Identify which cell holds the provided text, then report its [X, Y] central coordinate. 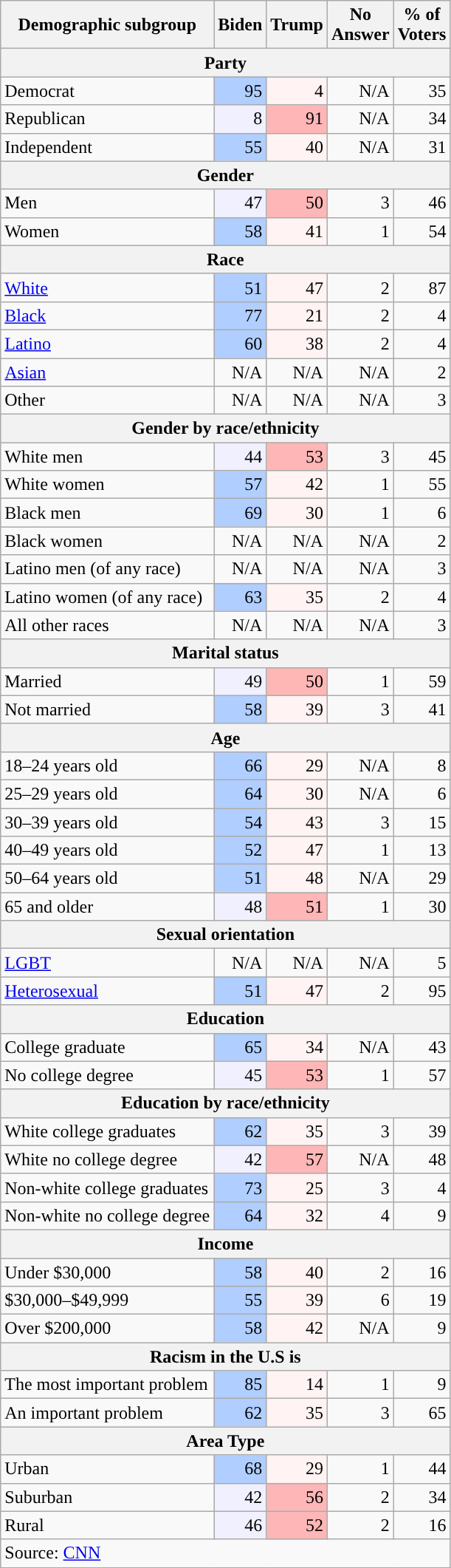
Under $30,000 [108, 1272]
66 [241, 766]
Education by race/ethnicity [226, 1103]
Black men [108, 513]
Asian [108, 372]
Biden [241, 25]
85 [241, 1385]
69 [241, 513]
Non-white no college degree [108, 1216]
Latino women (of any race) [108, 597]
Men [108, 203]
49 [241, 681]
% ofVoters [422, 25]
60 [241, 344]
38 [297, 344]
21 [297, 316]
59 [422, 681]
18–24 years old [108, 766]
The most important problem [108, 1385]
Other [108, 400]
Republican [108, 119]
15 [422, 822]
56 [297, 1497]
91 [297, 119]
Non-white college graduates [108, 1187]
77 [241, 316]
No college degree [108, 1075]
5 [422, 963]
Women [108, 231]
An important problem [108, 1413]
Rural [108, 1525]
Suburban [108, 1497]
Marital status [226, 653]
Democrat [108, 91]
19 [422, 1301]
Married [108, 681]
Area Type [226, 1441]
Over $200,000 [108, 1329]
Source: CNN [226, 1553]
Latino men (of any race) [108, 569]
White [108, 287]
Gender [226, 175]
63 [241, 597]
White college graduates [108, 1131]
25–29 years old [108, 794]
LGBT [108, 963]
Not married [108, 709]
Urban [108, 1469]
Latino [108, 344]
White no college degree [108, 1159]
$30,000–$49,999 [108, 1301]
40–49 years old [108, 851]
Education [226, 1019]
Sexual orientation [226, 935]
NoAnswer [360, 25]
31 [422, 147]
College graduate [108, 1047]
Party [226, 63]
Race [226, 259]
65 and older [108, 907]
32 [297, 1216]
Trump [297, 25]
Black [108, 316]
14 [297, 1385]
Age [226, 737]
Income [226, 1244]
Demographic subgroup [108, 25]
All other races [108, 625]
30–39 years old [108, 822]
White men [108, 457]
Heterosexual [108, 991]
68 [241, 1469]
Black women [108, 541]
25 [297, 1187]
87 [422, 287]
13 [422, 851]
50–64 years old [108, 879]
Independent [108, 147]
Racism in the U.S is [226, 1357]
White women [108, 485]
73 [241, 1187]
Gender by race/ethnicity [226, 429]
